Output the (x, y) coordinate of the center of the cell containing the given text.  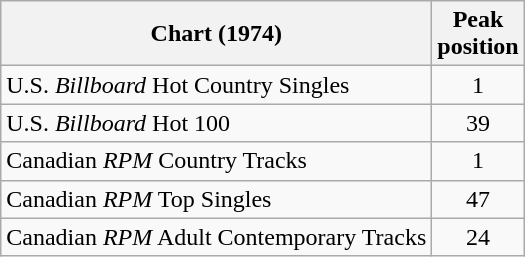
Peakposition (478, 34)
Canadian RPM Country Tracks (216, 161)
Chart (1974) (216, 34)
47 (478, 199)
U.S. Billboard Hot Country Singles (216, 85)
U.S. Billboard Hot 100 (216, 123)
Canadian RPM Adult Contemporary Tracks (216, 237)
24 (478, 237)
39 (478, 123)
Canadian RPM Top Singles (216, 199)
